Detect which cell encompasses the target text, then output its (x, y) center coordinate. 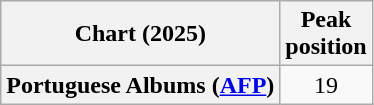
19 (326, 85)
Peakposition (326, 34)
Portuguese Albums (AFP) (140, 85)
Chart (2025) (140, 34)
